Capture the cell that displays the provided text and extract its (X, Y) central coordinate. 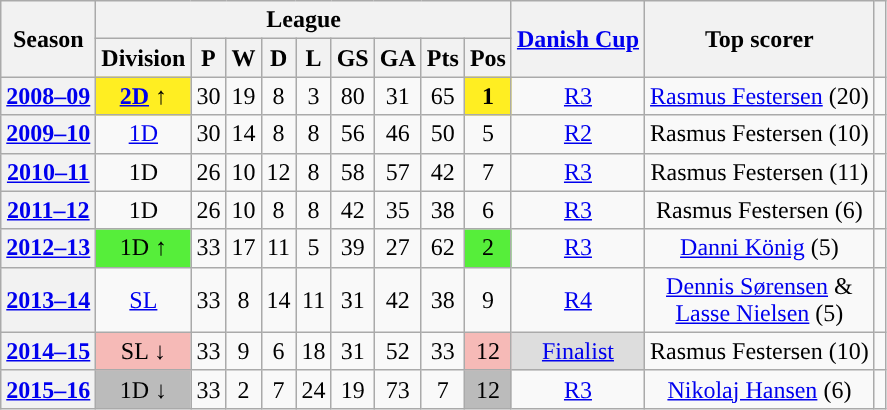
Season (48, 39)
SL (144, 300)
Pos (488, 58)
2012–13 (48, 248)
Division (144, 58)
2015–16 (48, 389)
65 (442, 96)
Rasmus Festersen (11) (760, 172)
Rasmus Festersen (20) (760, 96)
2011–12 (48, 210)
50 (442, 134)
1 (488, 96)
1D ↓ (144, 389)
24 (314, 389)
R2 (578, 134)
46 (398, 134)
2014–15 (48, 351)
R4 (578, 300)
Finalist (578, 351)
35 (398, 210)
73 (398, 389)
1D ↑ (144, 248)
Rasmus Festersen (6) (760, 210)
Nikolaj Hansen (6) (760, 389)
League (304, 20)
58 (352, 172)
Danish Cup (578, 39)
Dennis Sørensen &Lasse Nielsen (5) (760, 300)
L (314, 58)
62 (442, 248)
18 (314, 351)
2D ↑ (144, 96)
2009–10 (48, 134)
D (278, 58)
2008–09 (48, 96)
Pts (442, 58)
GS (352, 58)
Top scorer (760, 39)
57 (398, 172)
W (244, 58)
39 (352, 248)
56 (352, 134)
SL ↓ (144, 351)
P (208, 58)
2013–14 (48, 300)
27 (398, 248)
80 (352, 96)
3 (314, 96)
GA (398, 58)
Danni König (5) (760, 248)
17 (244, 248)
2010–11 (48, 172)
52 (398, 351)
